Detect which cell encompasses the target text, then output its (X, Y) center coordinate. 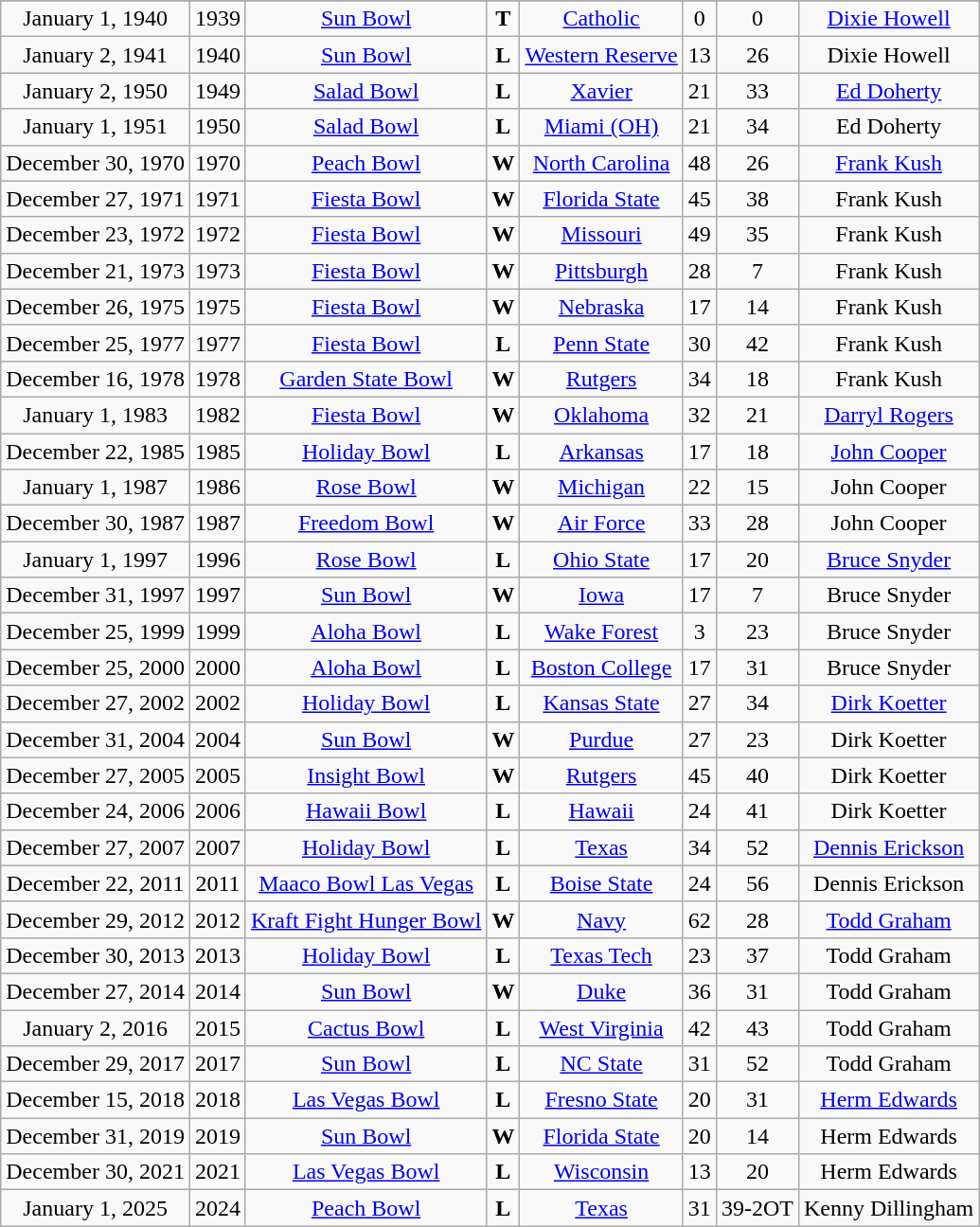
2021 (218, 1172)
December 27, 2002 (96, 703)
Texas Tech (601, 955)
January 1, 1940 (96, 19)
2004 (218, 739)
56 (757, 883)
1949 (218, 91)
1973 (218, 271)
1978 (218, 379)
2024 (218, 1208)
Xavier (601, 91)
30 (699, 343)
Michigan (601, 488)
December 30, 2021 (96, 1172)
December 24, 2006 (96, 811)
1971 (218, 199)
62 (699, 919)
Kansas State (601, 703)
1975 (218, 307)
32 (699, 415)
December 22, 2011 (96, 883)
1986 (218, 488)
35 (757, 235)
48 (699, 163)
2005 (218, 775)
Navy (601, 919)
39-2OT (757, 1208)
1939 (218, 19)
Insight Bowl (365, 775)
Fresno State (601, 1100)
December 29, 2017 (96, 1064)
January 2, 1950 (96, 91)
Pittsburgh (601, 271)
1985 (218, 452)
Missouri (601, 235)
December 30, 1970 (96, 163)
2014 (218, 991)
Western Reserve (601, 55)
January 2, 2016 (96, 1027)
2002 (218, 703)
2007 (218, 847)
Wake Forest (601, 631)
2019 (218, 1136)
NC State (601, 1064)
December 31, 2004 (96, 739)
December 23, 1972 (96, 235)
1997 (218, 596)
Oklahoma (601, 415)
Kraft Fight Hunger Bowl (365, 919)
36 (699, 991)
December 16, 1978 (96, 379)
1940 (218, 55)
Boise State (601, 883)
Hawaii Bowl (365, 811)
Darryl Rogers (888, 415)
Cactus Bowl (365, 1027)
1950 (218, 127)
2018 (218, 1100)
December 25, 1999 (96, 631)
2013 (218, 955)
1999 (218, 631)
West Virginia (601, 1027)
43 (757, 1027)
37 (757, 955)
Iowa (601, 596)
Arkansas (601, 452)
2006 (218, 811)
Nebraska (601, 307)
Ohio State (601, 560)
December 27, 2007 (96, 847)
December 27, 2005 (96, 775)
3 (699, 631)
December 22, 1985 (96, 452)
Maaco Bowl Las Vegas (365, 883)
January 1, 1997 (96, 560)
22 (699, 488)
T (504, 19)
December 25, 1977 (96, 343)
January 1, 1987 (96, 488)
December 26, 1975 (96, 307)
Garden State Bowl (365, 379)
January 1, 1951 (96, 127)
North Carolina (601, 163)
December 30, 2013 (96, 955)
Hawaii (601, 811)
2015 (218, 1027)
December 30, 1987 (96, 524)
Freedom Bowl (365, 524)
2012 (218, 919)
2017 (218, 1064)
January 1, 2025 (96, 1208)
2000 (218, 667)
Wisconsin (601, 1172)
December 25, 2000 (96, 667)
1987 (218, 524)
1972 (218, 235)
December 27, 1971 (96, 199)
December 31, 1997 (96, 596)
December 29, 2012 (96, 919)
1977 (218, 343)
Kenny Dillingham (888, 1208)
40 (757, 775)
January 2, 1941 (96, 55)
Duke (601, 991)
Purdue (601, 739)
December 21, 1973 (96, 271)
Miami (OH) (601, 127)
Air Force (601, 524)
1970 (218, 163)
January 1, 1983 (96, 415)
2011 (218, 883)
38 (757, 199)
Penn State (601, 343)
Catholic (601, 19)
December 27, 2014 (96, 991)
15 (757, 488)
December 15, 2018 (96, 1100)
1996 (218, 560)
41 (757, 811)
December 31, 2019 (96, 1136)
Boston College (601, 667)
49 (699, 235)
1982 (218, 415)
